Output the [X, Y] coordinate of the center of the cell containing the given text.  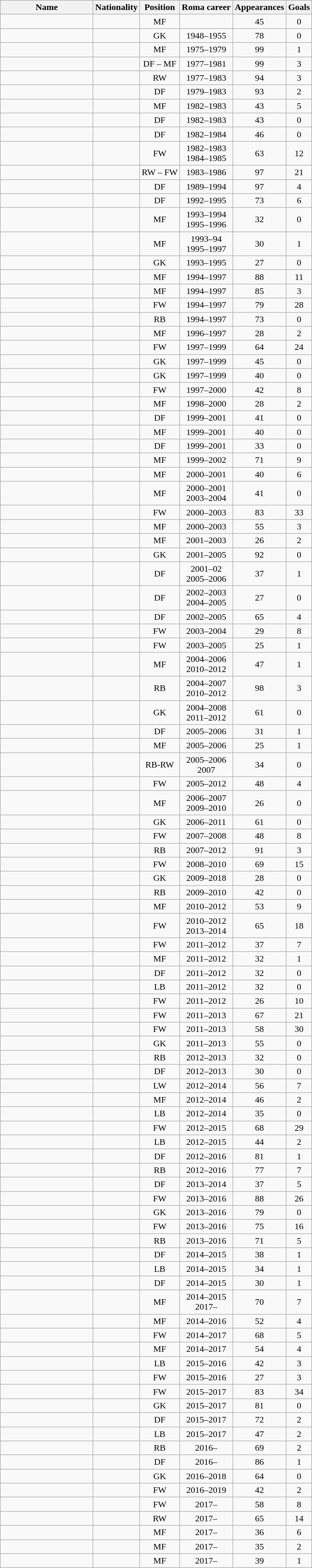
2005–2012 [207, 784]
2006–2011 [207, 822]
1993–19941995–1996 [207, 220]
2009–2018 [207, 878]
Nationality [117, 7]
2016–2018 [207, 1476]
2007–2008 [207, 836]
2002–2005 [207, 617]
2003–2005 [207, 645]
2001–022005–2006 [207, 574]
1977–1981 [207, 64]
2004–20082011–2012 [207, 712]
2001–2003 [207, 541]
1977–1983 [207, 78]
RB-RW [160, 765]
2006–20072009–2010 [207, 803]
44 [259, 1142]
92 [259, 555]
2000–2001 [207, 474]
1993–1995 [207, 263]
2010–20122013–2014 [207, 926]
2016–2019 [207, 1490]
2004–20062010–2012 [207, 664]
53 [259, 906]
1948–1955 [207, 36]
DF – MF [160, 64]
72 [259, 1420]
2007–2012 [207, 850]
31 [259, 732]
Position [160, 7]
2014–2016 [207, 1321]
16 [299, 1227]
54 [259, 1349]
18 [299, 926]
1983–1986 [207, 172]
2004–20072010–2012 [207, 688]
1992–1995 [207, 201]
1982–19831984–1985 [207, 153]
38 [259, 1255]
56 [259, 1086]
93 [259, 92]
85 [259, 291]
Appearances [259, 7]
2010–2012 [207, 906]
36 [259, 1532]
1996–1997 [207, 333]
2013–2014 [207, 1184]
67 [259, 1015]
75 [259, 1227]
1975–1979 [207, 50]
24 [299, 347]
52 [259, 1321]
2003–2004 [207, 631]
2001–2005 [207, 555]
LW [160, 1086]
RW – FW [160, 172]
1998–2000 [207, 404]
Roma career [207, 7]
39 [259, 1561]
2009–2010 [207, 892]
1997–2000 [207, 390]
1982–1984 [207, 134]
1999–2002 [207, 460]
94 [259, 78]
98 [259, 688]
Goals [299, 7]
2005–20062007 [207, 765]
15 [299, 864]
10 [299, 1001]
1989–1994 [207, 186]
Name [47, 7]
2014–20152017– [207, 1302]
2008–2010 [207, 864]
2002–20032004–2005 [207, 598]
1979–1983 [207, 92]
2000–20012003–2004 [207, 493]
86 [259, 1462]
78 [259, 36]
77 [259, 1170]
1993–941995–1997 [207, 244]
63 [259, 153]
91 [259, 850]
14 [299, 1518]
70 [259, 1302]
12 [299, 153]
11 [299, 277]
